Identify which cell holds the provided text, then report its (x, y) central coordinate. 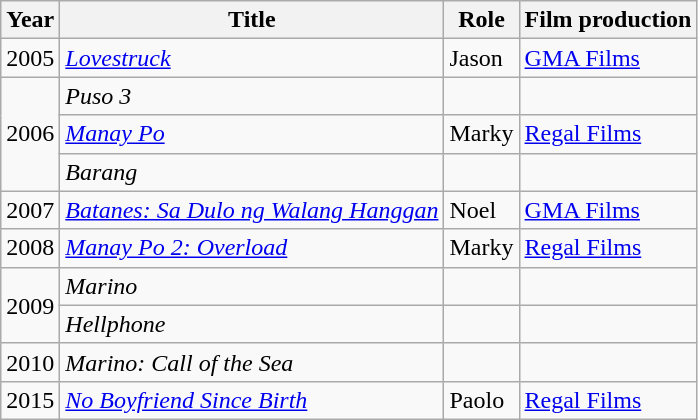
2008 (30, 248)
No Boyfriend Since Birth (252, 400)
2009 (30, 305)
Paolo (482, 400)
Jason (482, 58)
2010 (30, 362)
Manay Po 2: Overload (252, 248)
Title (252, 20)
Role (482, 20)
Marino (252, 286)
Puso 3 (252, 96)
2006 (30, 134)
2005 (30, 58)
Hellphone (252, 324)
Barang (252, 172)
Year (30, 20)
Film production (608, 20)
Manay Po (252, 134)
Lovestruck (252, 58)
Batanes: Sa Dulo ng Walang Hanggan (252, 210)
Noel (482, 210)
2007 (30, 210)
2015 (30, 400)
Marino: Call of the Sea (252, 362)
